From the cell containing the given text, extract its center point as [x, y] coordinate. 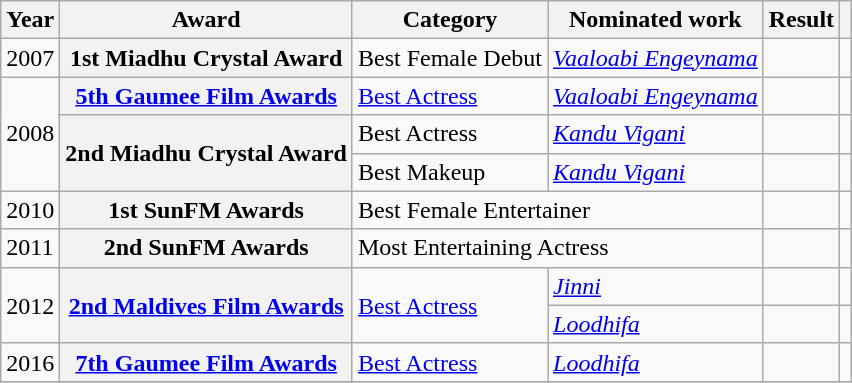
Award [206, 20]
2011 [30, 248]
Year [30, 20]
Category [450, 20]
5th Gaumee Film Awards [206, 96]
Most Entertaining Actress [558, 248]
2016 [30, 362]
2008 [30, 134]
2nd Maldives Film Awards [206, 305]
Best Female Entertainer [558, 210]
1st SunFM Awards [206, 210]
Best Female Debut [450, 58]
2012 [30, 305]
Result [801, 20]
7th Gaumee Film Awards [206, 362]
2nd SunFM Awards [206, 248]
Best Makeup [450, 172]
2010 [30, 210]
2nd Miadhu Crystal Award [206, 153]
2007 [30, 58]
Nominated work [656, 20]
Jinni [656, 286]
1st Miadhu Crystal Award [206, 58]
